For the text-containing cell, return its midpoint in [X, Y] coordinate format. 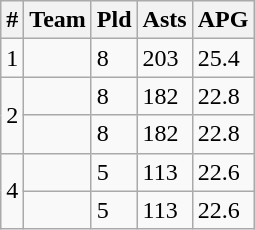
203 [164, 58]
Pld [114, 20]
# [12, 20]
Asts [164, 20]
2 [12, 115]
4 [12, 191]
APG [223, 20]
1 [12, 58]
Team [58, 20]
25.4 [223, 58]
